From the cell containing the given text, extract its center point as (X, Y) coordinate. 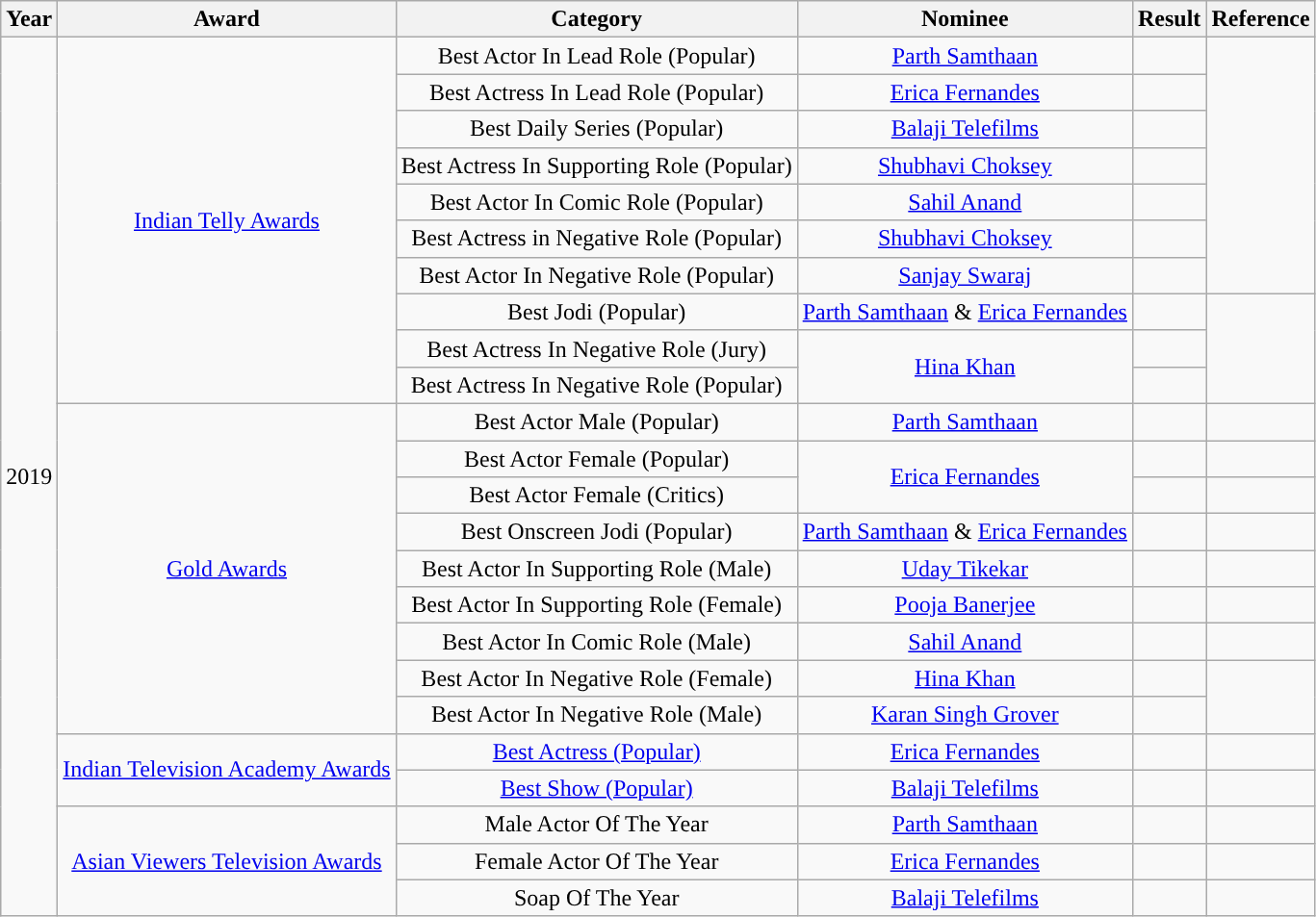
Nominee (965, 19)
Best Actor In Negative Role (Female) (597, 678)
Best Actor Female (Critics) (597, 496)
Best Actor In Comic Role (Popular) (597, 202)
Pooja Banerjee (965, 605)
Indian Telly Awards (227, 221)
Best Actress in Negative Role (Popular) (597, 239)
Best Actor In Negative Role (Male) (597, 715)
Best Actor In Negative Role (Popular) (597, 275)
Best Daily Series (Popular) (597, 129)
Category (597, 19)
Indian Television Academy Awards (227, 770)
Best Onscreen Jodi (Popular) (597, 532)
Best Actress In Negative Role (Popular) (597, 385)
Uday Tikekar (965, 569)
Year (29, 19)
Best Actor In Supporting Role (Female) (597, 605)
Best Jodi (Popular) (597, 312)
Best Actor Male (Popular) (597, 421)
Best Actor In Comic Role (Male) (597, 642)
Best Actress (Popular) (597, 751)
Best Actress In Negative Role (Jury) (597, 348)
Best Actor Female (Popular) (597, 459)
2019 (29, 477)
Gold Awards (227, 568)
Sanjay Swaraj (965, 275)
Best Actress In Supporting Role (Popular) (597, 166)
Female Actor Of The Year (597, 861)
Best Actor In Supporting Role (Male) (597, 569)
Best Actor In Lead Role (Popular) (597, 56)
Male Actor Of The Year (597, 825)
Result (1169, 19)
Award (227, 19)
Karan Singh Grover (965, 715)
Soap Of The Year (597, 898)
Reference (1261, 19)
Best Actress In Lead Role (Popular) (597, 92)
Asian Viewers Television Awards (227, 861)
Best Show (Popular) (597, 788)
